Find where the given text appears and provide that cell's center as (x, y) coordinate. 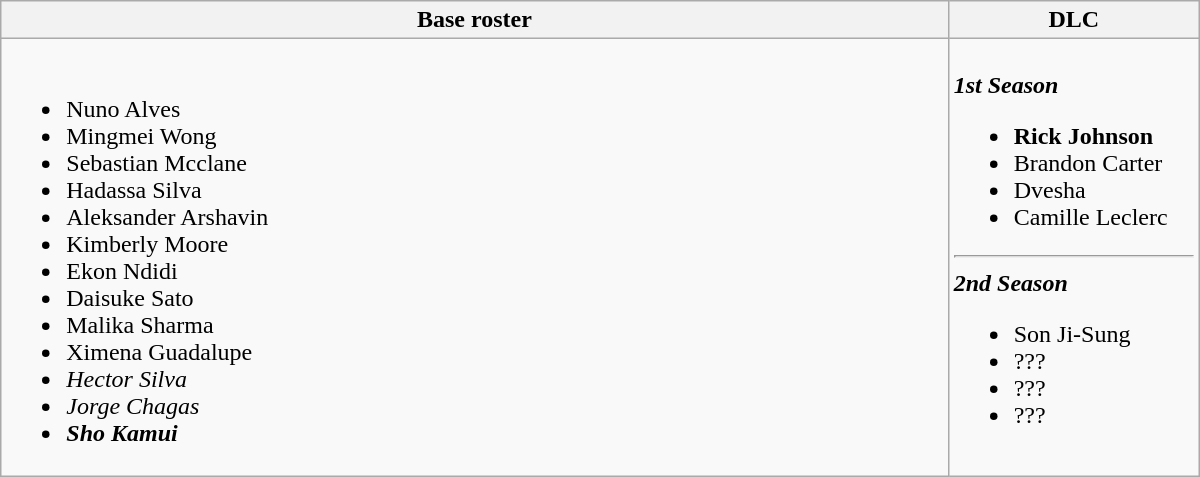
1st Season Rick Johnson Brandon Carter Dvesha Camille Leclerc 2nd Season Son Ji-Sung????????? (1074, 258)
Base roster (474, 20)
DLC (1074, 20)
